Identify which cell holds the provided text, then report its [X, Y] central coordinate. 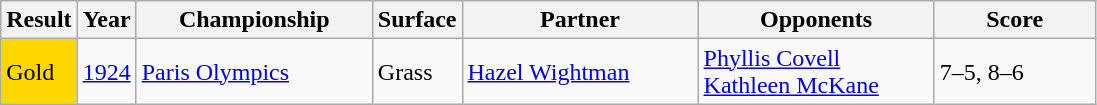
Gold [39, 72]
Paris Olympics [254, 72]
Phyllis Covell Kathleen McKane [816, 72]
Hazel Wightman [580, 72]
Surface [417, 20]
Grass [417, 72]
Opponents [816, 20]
Result [39, 20]
Score [1014, 20]
Championship [254, 20]
7–5, 8–6 [1014, 72]
Year [106, 20]
1924 [106, 72]
Partner [580, 20]
